Locate the cell with the specified text and output its (X, Y) center coordinate. 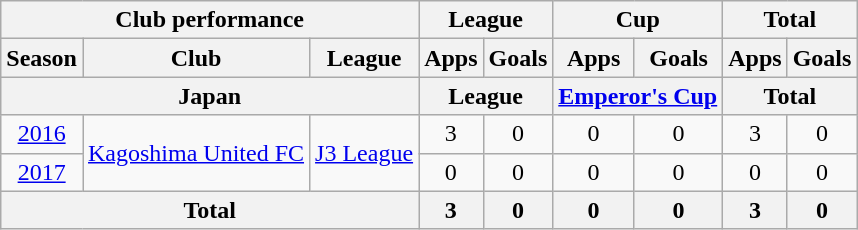
2016 (42, 134)
Kagoshima United FC (196, 153)
J3 League (364, 153)
Japan (210, 96)
2017 (42, 172)
Emperor's Cup (638, 96)
Cup (638, 20)
Club performance (210, 20)
Club (196, 58)
Season (42, 58)
